Extract the [x, y] coordinate from the center of the cell holding the provided text.  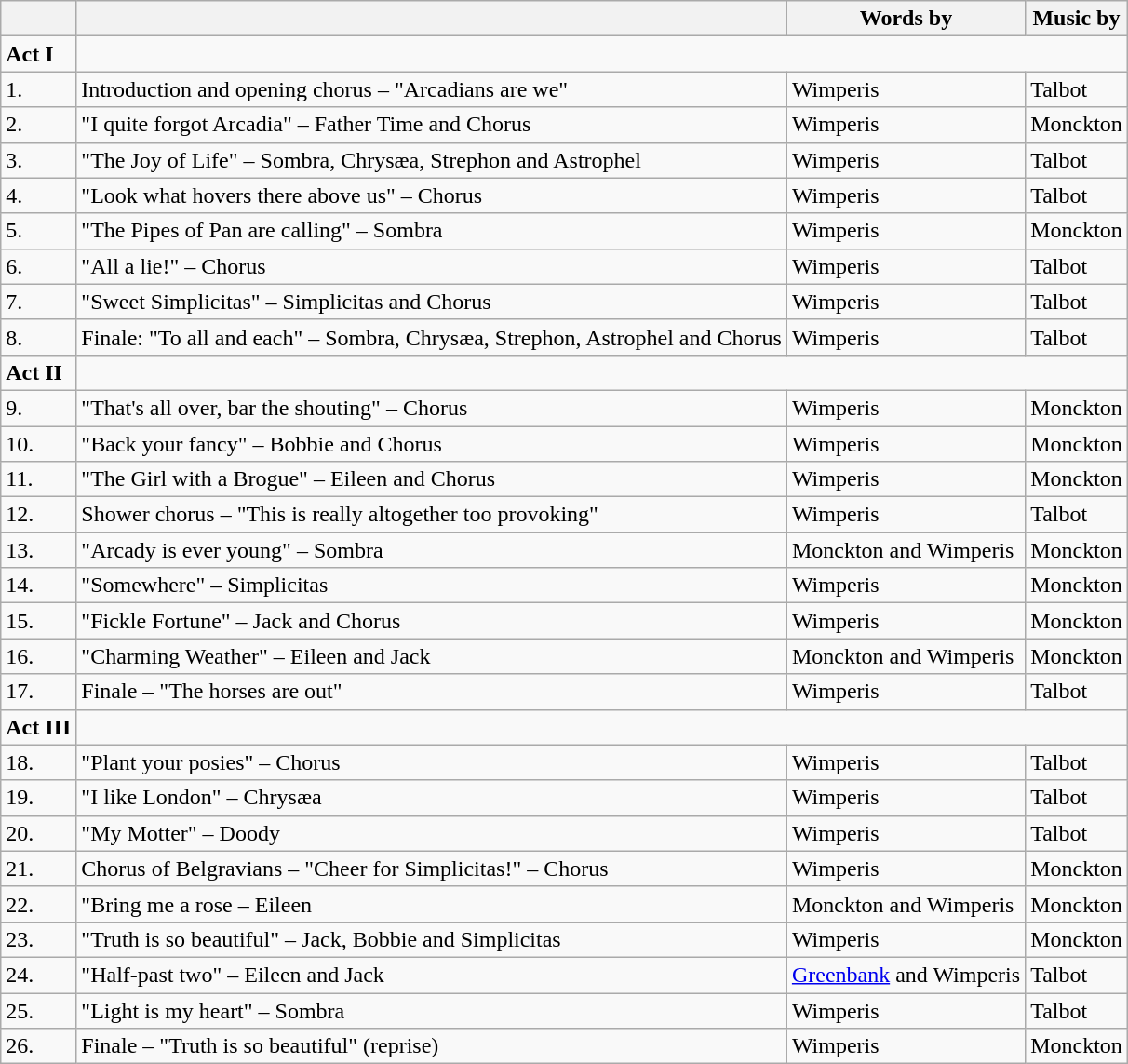
"Half-past two" – Eileen and Jack [432, 975]
23. [39, 939]
"Bring me a rose – Eileen [432, 904]
"Back your fancy" – Bobbie and Chorus [432, 444]
"Sweet Simplicitas" – Simplicitas and Chorus [432, 302]
"I like London" – Chrysæa [432, 798]
"My Motter" – Doody [432, 833]
15. [39, 621]
10. [39, 444]
Greenbank and Wimperis [906, 975]
13. [39, 550]
11. [39, 479]
"Fickle Fortune" – Jack and Chorus [432, 621]
Finale – "Truth is so beautiful" (reprise) [432, 1046]
22. [39, 904]
7. [39, 302]
20. [39, 833]
Chorus of Belgravians – "Cheer for Simplicitas!" – Chorus [432, 869]
24. [39, 975]
6. [39, 266]
"The Girl with a Brogue" – Eileen and Chorus [432, 479]
"Truth is so beautiful" – Jack, Bobbie and Simplicitas [432, 939]
16. [39, 656]
25. [39, 1010]
"I quite forgot Arcadia" – Father Time and Chorus [432, 125]
3. [39, 160]
26. [39, 1046]
14. [39, 586]
"Charming Weather" – Eileen and Jack [432, 656]
Finale: "To all and each" – Sombra, Chrysæa, Strephon, Astrophel and Chorus [432, 337]
21. [39, 869]
"All a lie!" – Chorus [432, 266]
Words by [906, 19]
Act I [39, 54]
"Somewhere" – Simplicitas [432, 586]
Introduction and opening chorus – "Arcadians are we" [432, 89]
"The Joy of Life" – Sombra, Chrysæa, Strephon and Astrophel [432, 160]
1. [39, 89]
"That's all over, bar the shouting" – Chorus [432, 408]
Act II [39, 372]
4. [39, 195]
2. [39, 125]
"Light is my heart" – Sombra [432, 1010]
9. [39, 408]
"The Pipes of Pan are calling" – Sombra [432, 231]
17. [39, 692]
8. [39, 337]
"Arcady is ever young" – Sombra [432, 550]
Act III [39, 727]
Music by [1077, 19]
"Look what hovers there above us" – Chorus [432, 195]
Finale – "The horses are out" [432, 692]
12. [39, 515]
"Plant your posies" – Chorus [432, 762]
19. [39, 798]
5. [39, 231]
18. [39, 762]
Shower chorus – "This is really altogether too provoking" [432, 515]
